Provide the (X, Y) coordinate of the cell's center where the given text is located.  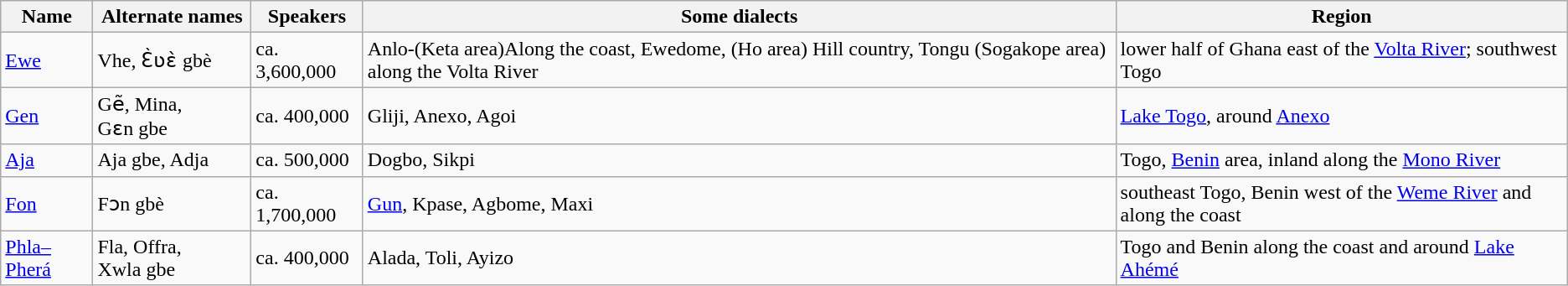
Anlo-(Keta area)Along the coast, Ewedome, (Ho area) Hill country, Tongu (Sogakope area) along the Volta River (739, 60)
Alada, Toli, Ayizo (739, 258)
Region (1342, 17)
ca. 500,000 (307, 160)
Speakers (307, 17)
Lake Togo, around Anexo (1342, 116)
Aja gbe, Adja (173, 160)
Phla–Pherá (47, 258)
southeast Togo, Benin west of the Weme River and along the coast (1342, 203)
lower half of Ghana east of the Volta River; southwest Togo (1342, 60)
Some dialects (739, 17)
Togo, Benin area, inland along the Mono River (1342, 160)
Dogbo, Sikpi (739, 160)
Aja (47, 160)
ca. 3,600,000 (307, 60)
Gun, Kpase, Agbome, Maxi (739, 203)
Fla, Offra, Xwla gbe (173, 258)
Togo and Benin along the coast and around Lake Ahémé (1342, 258)
Fɔn gbè (173, 203)
Name (47, 17)
Gen (47, 116)
Gẽ, Mina, Gɛn gbe (173, 116)
Gliji, Anexo, Agoi (739, 116)
Ewe (47, 60)
Vhe, Ɛ̀ʋɛ̀ gbè (173, 60)
Alternate names (173, 17)
Fon (47, 203)
ca. 1,700,000 (307, 203)
